Detect which cell encompasses the target text, then output its [x, y] center coordinate. 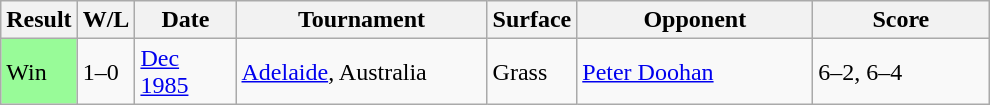
6–2, 6–4 [901, 72]
Tournament [362, 20]
Score [901, 20]
Peter Doohan [695, 72]
Surface [532, 20]
W/L [106, 20]
1–0 [106, 72]
Date [186, 20]
Grass [532, 72]
Result [39, 20]
Dec 1985 [186, 72]
Win [39, 72]
Adelaide, Australia [362, 72]
Opponent [695, 20]
